For the text-containing cell, return its midpoint in (x, y) coordinate format. 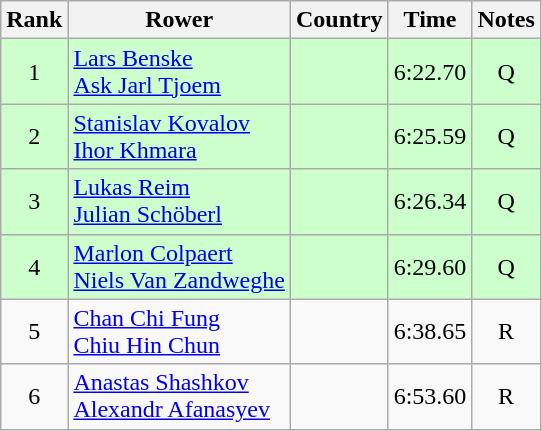
6:26.34 (430, 202)
Time (430, 20)
Rower (180, 20)
Lukas ReimJulian Schöberl (180, 202)
Country (339, 20)
6:53.60 (430, 396)
Marlon ColpaertNiels Van Zandweghe (180, 266)
1 (34, 72)
6:38.65 (430, 332)
6:22.70 (430, 72)
2 (34, 136)
Rank (34, 20)
6 (34, 396)
5 (34, 332)
6:29.60 (430, 266)
Stanislav KovalovIhor Khmara (180, 136)
Notes (506, 20)
4 (34, 266)
Chan Chi FungChiu Hin Chun (180, 332)
3 (34, 202)
Lars BenskeAsk Jarl Tjoem (180, 72)
Anastas ShashkovAlexandr Afanasyev (180, 396)
6:25.59 (430, 136)
